Return [x, y] of the center of cell containing provided text 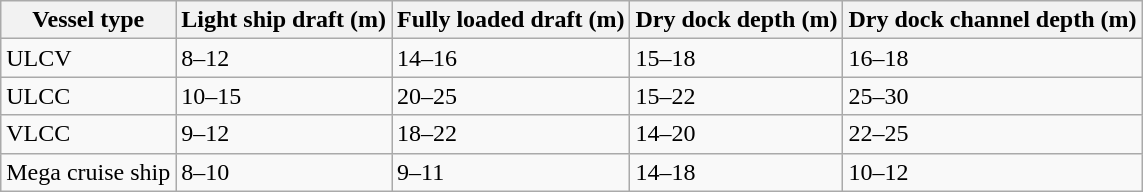
Vessel type [88, 20]
15–18 [736, 58]
14–20 [736, 134]
Dry dock depth (m) [736, 20]
10–15 [284, 96]
14–18 [736, 172]
8–12 [284, 58]
22–25 [992, 134]
Fully loaded draft (m) [511, 20]
14–16 [511, 58]
18–22 [511, 134]
16–18 [992, 58]
Mega cruise ship [88, 172]
15–22 [736, 96]
20–25 [511, 96]
ULCV [88, 58]
VLCC [88, 134]
10–12 [992, 172]
Light ship draft (m) [284, 20]
Dry dock channel depth (m) [992, 20]
9–12 [284, 134]
25–30 [992, 96]
9–11 [511, 172]
ULCC [88, 96]
8–10 [284, 172]
